Scan for the cell matching the given text and deliver its (X, Y) coordinate at center. 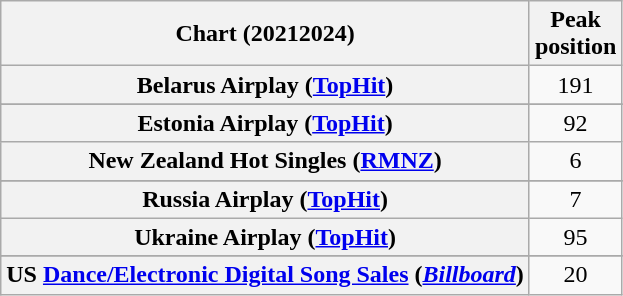
191 (575, 85)
Peakposition (575, 34)
Ukraine Airplay (TopHit) (266, 237)
Belarus Airplay (TopHit) (266, 85)
US Dance/Electronic Digital Song Sales (Billboard) (266, 275)
7 (575, 199)
New Zealand Hot Singles (RMNZ) (266, 161)
92 (575, 123)
95 (575, 237)
6 (575, 161)
Russia Airplay (TopHit) (266, 199)
Estonia Airplay (TopHit) (266, 123)
Chart (20212024) (266, 34)
20 (575, 275)
